Provide the [x, y] coordinate of the cell's center where the given text is located.  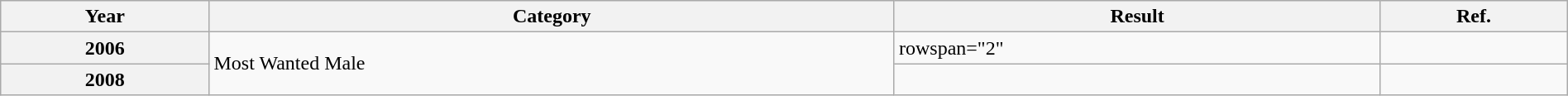
2006 [105, 48]
Year [105, 17]
Ref. [1474, 17]
Result [1136, 17]
rowspan="2" [1136, 48]
2008 [105, 79]
Category [552, 17]
Most Wanted Male [552, 64]
